Locate the cell with the specified text and output its [x, y] center coordinate. 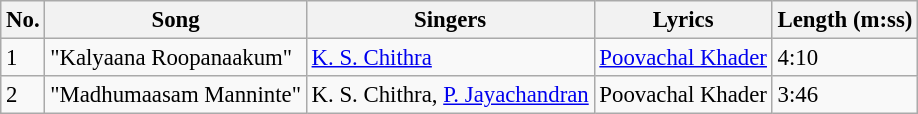
4:10 [844, 58]
Length (m:ss) [844, 20]
3:46 [844, 95]
"Kalyaana Roopanaakum" [176, 58]
Lyrics [683, 20]
Singers [450, 20]
K. S. Chithra, P. Jayachandran [450, 95]
2 [23, 95]
No. [23, 20]
"Madhumaasam Manninte" [176, 95]
Song [176, 20]
K. S. Chithra [450, 58]
1 [23, 58]
